Extract the [x, y] coordinate from the center of the cell holding the provided text.  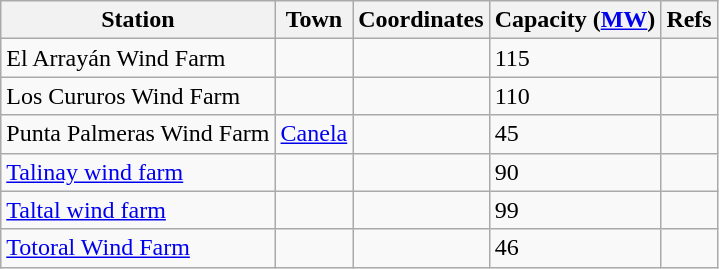
46 [575, 248]
Canela [314, 134]
Station [138, 20]
110 [575, 96]
El Arrayán Wind Farm [138, 58]
99 [575, 210]
Talinay wind farm [138, 172]
Taltal wind farm [138, 210]
Capacity (MW) [575, 20]
45 [575, 134]
Totoral Wind Farm [138, 248]
Town [314, 20]
Punta Palmeras Wind Farm [138, 134]
Los Cururos Wind Farm [138, 96]
Coordinates [421, 20]
90 [575, 172]
115 [575, 58]
Refs [689, 20]
